Locate the cell with the specified text and output its (X, Y) center coordinate. 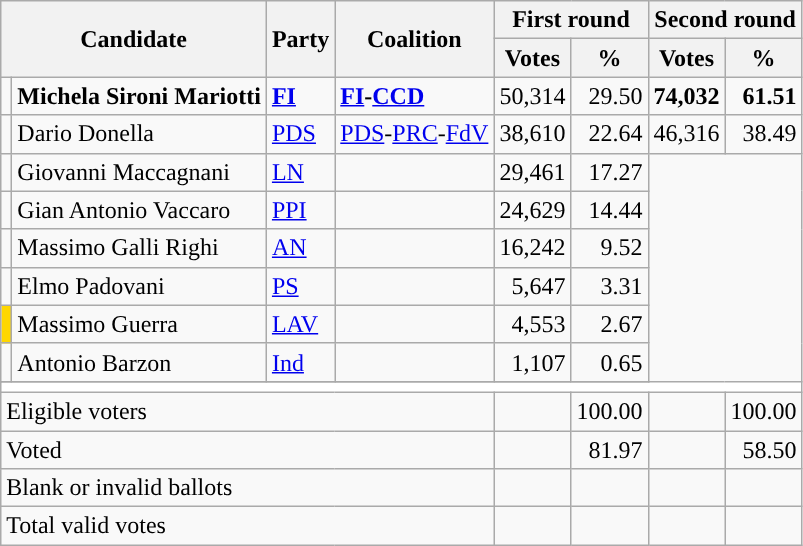
22.64 (610, 134)
Dario Donella (140, 134)
Michela Sironi Mariotti (140, 96)
AN (300, 248)
38,610 (532, 134)
61.51 (764, 96)
Massimo Galli Righi (140, 248)
3.31 (610, 286)
Antonio Barzon (140, 362)
Elmo Padovani (140, 286)
74,032 (686, 96)
50,314 (532, 96)
0.65 (610, 362)
PDS (300, 134)
Blank or invalid ballots (248, 488)
Ind (300, 362)
9.52 (610, 248)
14.44 (610, 210)
4,553 (532, 324)
2.67 (610, 324)
Party (300, 39)
Eligible voters (248, 411)
1,107 (532, 362)
FI-CCD (414, 96)
Gian Antonio Vaccaro (140, 210)
PPI (300, 210)
LN (300, 172)
First round (571, 20)
24,629 (532, 210)
46,316 (686, 134)
81.97 (610, 449)
38.49 (764, 134)
5,647 (532, 286)
Massimo Guerra (140, 324)
FI (300, 96)
29,461 (532, 172)
58.50 (764, 449)
Total valid votes (248, 526)
LAV (300, 324)
17.27 (610, 172)
Giovanni Maccagnani (140, 172)
Coalition (414, 39)
29.50 (610, 96)
PS (300, 286)
PDS-PRC-FdV (414, 134)
Voted (248, 449)
Second round (725, 20)
16,242 (532, 248)
Candidate (134, 39)
